Search for the cell housing the specified text and yield its [X, Y] center coordinate. 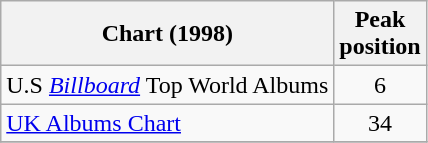
6 [380, 85]
U.S Billboard Top World Albums [168, 85]
UK Albums Chart [168, 123]
Peakposition [380, 34]
34 [380, 123]
Chart (1998) [168, 34]
